Locate the cell with the specified text and output its [x, y] center coordinate. 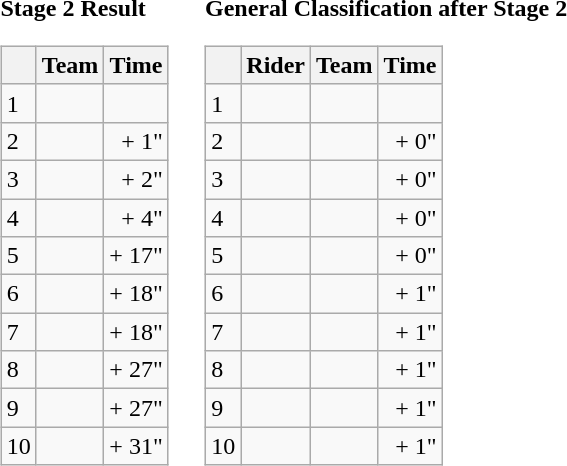
+ 2" [136, 179]
+ 31" [136, 446]
+ 17" [136, 256]
+ 4" [136, 217]
Rider [276, 65]
